Extract the [X, Y] coordinate from the center of the cell holding the provided text.  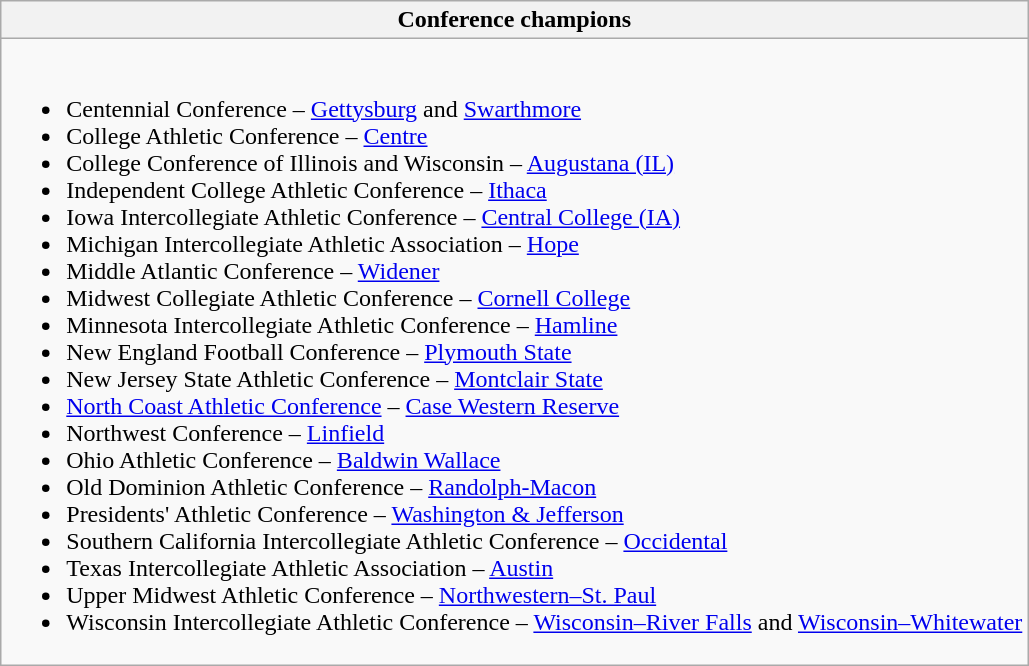
Conference champions [514, 20]
